From the cell containing the given text, extract its center point as (x, y) coordinate. 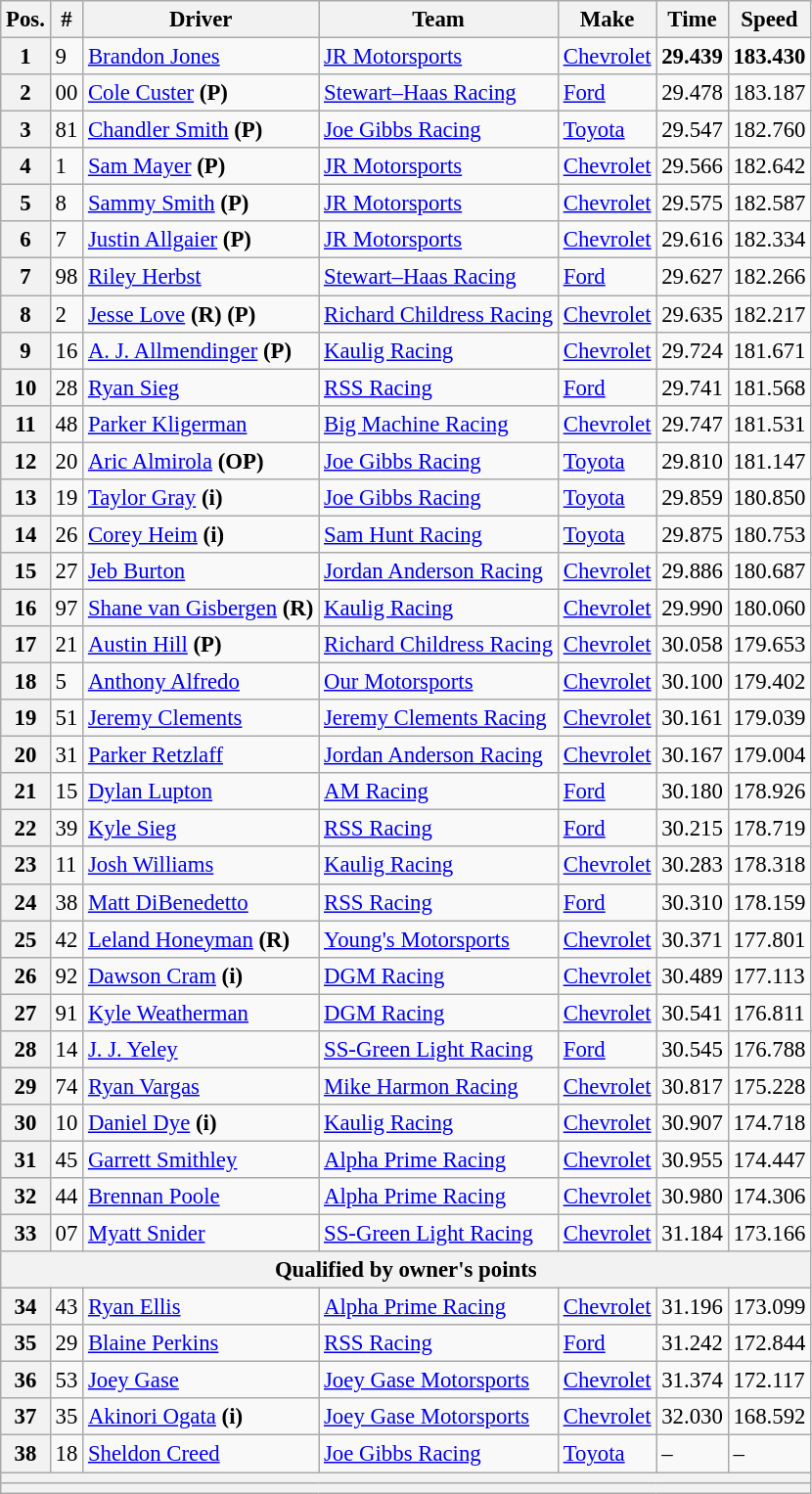
29.478 (693, 93)
174.306 (769, 1197)
29.990 (693, 608)
29.575 (693, 204)
Qualified by owner's points (406, 1270)
Mike Harmon Racing (438, 1086)
45 (67, 1159)
30.167 (693, 755)
168.592 (769, 1418)
178.159 (769, 902)
12 (25, 461)
30.283 (693, 866)
30.817 (693, 1086)
29.627 (693, 277)
30.310 (693, 902)
Daniel Dye (i) (202, 1123)
Ryan Ellis (202, 1307)
Our Motorsports (438, 682)
180.753 (769, 534)
4 (25, 166)
Jeremy Clements Racing (438, 718)
6 (25, 240)
179.004 (769, 755)
183.187 (769, 93)
Brennan Poole (202, 1197)
179.653 (769, 645)
32.030 (693, 1418)
Myatt Snider (202, 1234)
181.531 (769, 424)
30 (25, 1123)
Austin Hill (P) (202, 645)
Ryan Vargas (202, 1086)
174.447 (769, 1159)
30.180 (693, 792)
# (67, 20)
Dawson Cram (i) (202, 975)
Speed (769, 20)
Ryan Sieg (202, 387)
30.980 (693, 1197)
Young's Motorsports (438, 939)
Cole Custer (P) (202, 93)
179.039 (769, 718)
29.724 (693, 350)
3 (25, 130)
30.161 (693, 718)
Driver (202, 20)
Shane van Gisbergen (R) (202, 608)
07 (67, 1234)
177.113 (769, 975)
182.587 (769, 204)
Sheldon Creed (202, 1454)
00 (67, 93)
29.859 (693, 498)
Kyle Sieg (202, 829)
Justin Allgaier (P) (202, 240)
30.907 (693, 1123)
32 (25, 1197)
181.671 (769, 350)
30.100 (693, 682)
31.184 (693, 1234)
42 (67, 939)
34 (25, 1307)
44 (67, 1197)
98 (67, 277)
181.568 (769, 387)
30.371 (693, 939)
29.616 (693, 240)
Taylor Gray (i) (202, 498)
182.266 (769, 277)
30.215 (693, 829)
Parker Retzlaff (202, 755)
29.886 (693, 571)
29.875 (693, 534)
30.545 (693, 1050)
29.635 (693, 314)
24 (25, 902)
179.402 (769, 682)
Kyle Weatherman (202, 1013)
25 (25, 939)
Sam Hunt Racing (438, 534)
30.058 (693, 645)
51 (67, 718)
172.117 (769, 1381)
173.099 (769, 1307)
Akinori Ogata (i) (202, 1418)
A. J. Allmendinger (P) (202, 350)
Josh Williams (202, 866)
176.811 (769, 1013)
74 (67, 1086)
31.374 (693, 1381)
30.955 (693, 1159)
Corey Heim (i) (202, 534)
30.489 (693, 975)
Joey Gase (202, 1381)
29.810 (693, 461)
182.760 (769, 130)
Team (438, 20)
17 (25, 645)
53 (67, 1381)
33 (25, 1234)
81 (67, 130)
29.439 (693, 57)
Sammy Smith (P) (202, 204)
175.228 (769, 1086)
23 (25, 866)
Aric Almirola (OP) (202, 461)
48 (67, 424)
176.788 (769, 1050)
Big Machine Racing (438, 424)
Jesse Love (R) (P) (202, 314)
180.060 (769, 608)
Chandler Smith (P) (202, 130)
Leland Honeyman (R) (202, 939)
Dylan Lupton (202, 792)
43 (67, 1307)
181.147 (769, 461)
29.547 (693, 130)
36 (25, 1381)
Jeb Burton (202, 571)
13 (25, 498)
177.801 (769, 939)
22 (25, 829)
174.718 (769, 1123)
AM Racing (438, 792)
178.926 (769, 792)
29.566 (693, 166)
Time (693, 20)
172.844 (769, 1343)
183.430 (769, 57)
Sam Mayer (P) (202, 166)
180.850 (769, 498)
37 (25, 1418)
173.166 (769, 1234)
178.318 (769, 866)
Matt DiBenedetto (202, 902)
Pos. (25, 20)
Blaine Perkins (202, 1343)
91 (67, 1013)
Garrett Smithley (202, 1159)
39 (67, 829)
30.541 (693, 1013)
Riley Herbst (202, 277)
178.719 (769, 829)
Anthony Alfredo (202, 682)
Brandon Jones (202, 57)
182.642 (769, 166)
29.741 (693, 387)
182.217 (769, 314)
182.334 (769, 240)
Jeremy Clements (202, 718)
180.687 (769, 571)
31.242 (693, 1343)
Make (607, 20)
Parker Kligerman (202, 424)
J. J. Yeley (202, 1050)
29.747 (693, 424)
97 (67, 608)
31.196 (693, 1307)
92 (67, 975)
